Detect which cell encompasses the target text, then output its (X, Y) center coordinate. 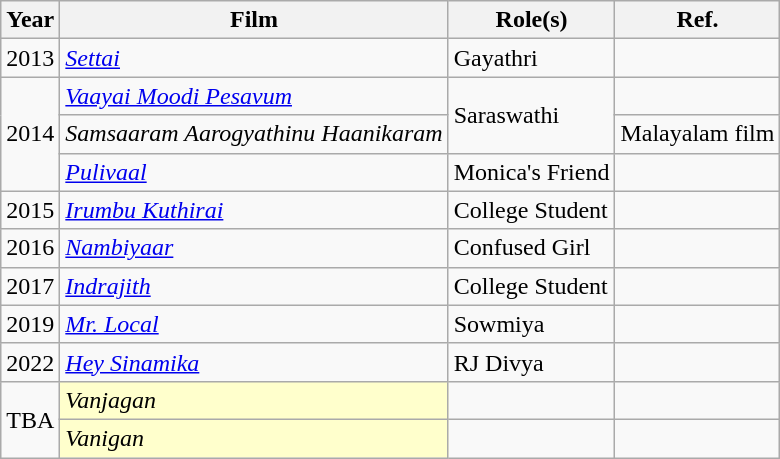
Year (30, 20)
Mr. Local (254, 324)
Vanigan (254, 438)
Hey Sinamika (254, 362)
Nambiyaar (254, 248)
RJ Divya (532, 362)
Pulivaal (254, 172)
Samsaaram Aarogyathinu Haanikaram (254, 134)
Vanjagan (254, 400)
Ref. (698, 20)
Vaayai Moodi Pesavum (254, 96)
TBA (30, 419)
2013 (30, 58)
Confused Girl (532, 248)
Role(s) (532, 20)
Malayalam film (698, 134)
2017 (30, 286)
Film (254, 20)
2015 (30, 210)
Monica's Friend (532, 172)
Sowmiya (532, 324)
2014 (30, 134)
Irumbu Kuthirai (254, 210)
2019 (30, 324)
2022 (30, 362)
2016 (30, 248)
Settai (254, 58)
Saraswathi (532, 115)
Indrajith (254, 286)
Gayathri (532, 58)
